From the cell containing the given text, extract its center point as (X, Y) coordinate. 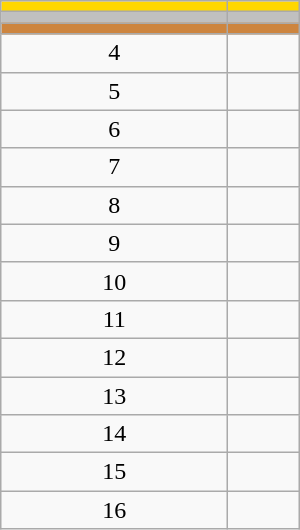
9 (114, 243)
11 (114, 319)
12 (114, 357)
10 (114, 281)
6 (114, 129)
8 (114, 205)
15 (114, 472)
7 (114, 167)
4 (114, 53)
16 (114, 510)
13 (114, 395)
5 (114, 91)
14 (114, 434)
